Search for the cell housing the specified text and yield its (x, y) center coordinate. 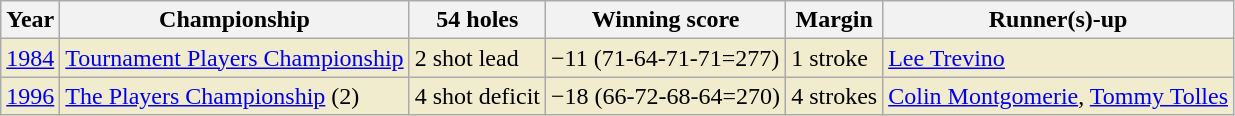
2 shot lead (477, 58)
54 holes (477, 20)
Championship (234, 20)
1 stroke (834, 58)
−18 (66-72-68-64=270) (666, 96)
−11 (71-64-71-71=277) (666, 58)
The Players Championship (2) (234, 96)
Runner(s)-up (1058, 20)
Winning score (666, 20)
Colin Montgomerie, Tommy Tolles (1058, 96)
1984 (30, 58)
Margin (834, 20)
4 strokes (834, 96)
Lee Trevino (1058, 58)
Tournament Players Championship (234, 58)
4 shot deficit (477, 96)
Year (30, 20)
1996 (30, 96)
